Search for the cell housing the specified text and yield its [X, Y] center coordinate. 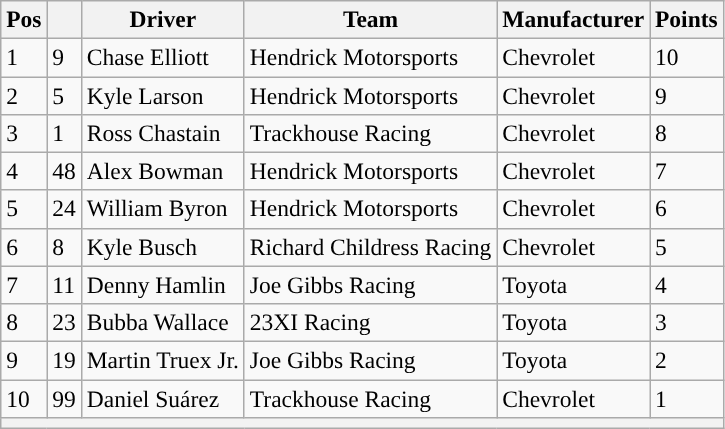
11 [64, 285]
Alex Bowman [162, 171]
19 [64, 360]
Martin Truex Jr. [162, 360]
Daniel Suárez [162, 398]
Kyle Busch [162, 247]
Ross Chastain [162, 133]
Chase Elliott [162, 57]
Denny Hamlin [162, 285]
48 [64, 171]
23 [64, 322]
Points [687, 19]
Kyle Larson [162, 95]
Pos [24, 19]
Team [370, 19]
24 [64, 209]
99 [64, 398]
William Byron [162, 209]
Bubba Wallace [162, 322]
Manufacturer [574, 19]
Richard Childress Racing [370, 247]
23XI Racing [370, 322]
Driver [162, 19]
